Return (x, y) of the center of cell containing provided text 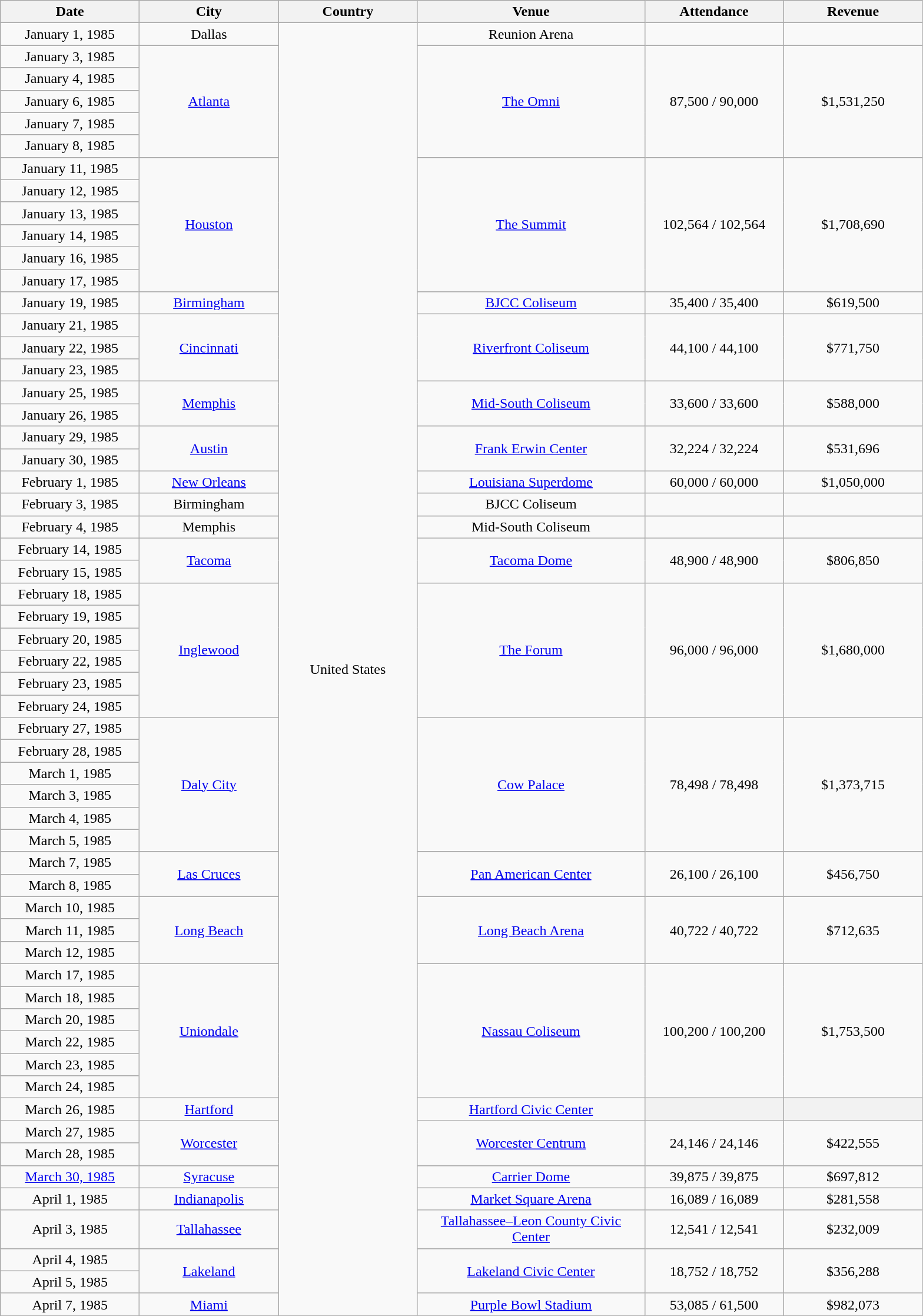
April 5, 1985 (70, 1282)
Pan American Center (531, 874)
$232,009 (853, 1229)
Date (70, 12)
March 7, 1985 (70, 863)
18,752 / 18,752 (714, 1271)
March 23, 1985 (70, 1065)
$982,073 (853, 1304)
March 24, 1985 (70, 1087)
April 4, 1985 (70, 1259)
March 26, 1985 (70, 1109)
102,564 / 102,564 (714, 224)
Syracuse (209, 1177)
32,224 / 32,224 (714, 448)
March 30, 1985 (70, 1177)
44,100 / 44,100 (714, 348)
Indianapolis (209, 1199)
Hartford (209, 1109)
$281,558 (853, 1199)
The Summit (531, 224)
January 12, 1985 (70, 191)
February 23, 1985 (70, 684)
January 13, 1985 (70, 213)
Tacoma (209, 560)
Louisiana Superdome (531, 482)
New Orleans (209, 482)
Cow Palace (531, 785)
February 1, 1985 (70, 482)
February 24, 1985 (70, 706)
February 20, 1985 (70, 639)
Lakeland (209, 1271)
Tallahassee (209, 1229)
78,498 / 78,498 (714, 785)
February 4, 1985 (70, 527)
April 7, 1985 (70, 1304)
The Omni (531, 101)
February 3, 1985 (70, 504)
March 10, 1985 (70, 908)
53,085 / 61,500 (714, 1304)
Inglewood (209, 650)
60,000 / 60,000 (714, 482)
Daly City (209, 785)
March 3, 1985 (70, 796)
Tallahassee–Leon County Civic Center (531, 1229)
12,541 / 12,541 (714, 1229)
January 26, 1985 (70, 415)
Frank Erwin Center (531, 448)
Hartford Civic Center (531, 1109)
Lakeland Civic Center (531, 1271)
March 11, 1985 (70, 930)
$771,750 (853, 348)
January 11, 1985 (70, 168)
Reunion Arena (531, 34)
Long Beach Arena (531, 930)
January 19, 1985 (70, 303)
January 23, 1985 (70, 370)
$1,708,690 (853, 224)
January 6, 1985 (70, 101)
40,722 / 40,722 (714, 930)
January 21, 1985 (70, 325)
33,600 / 33,600 (714, 404)
March 27, 1985 (70, 1132)
Country (348, 12)
$356,288 (853, 1271)
87,500 / 90,000 (714, 101)
Dallas (209, 34)
Nassau Coliseum (531, 1031)
100,200 / 100,200 (714, 1031)
Market Square Arena (531, 1199)
Carrier Dome (531, 1177)
March 28, 1985 (70, 1154)
February 19, 1985 (70, 616)
January 17, 1985 (70, 281)
April 1, 1985 (70, 1199)
16,089 / 16,089 (714, 1199)
Venue (531, 12)
Purple Bowl Stadium (531, 1304)
$1,373,715 (853, 785)
$619,500 (853, 303)
January 29, 1985 (70, 437)
26,100 / 26,100 (714, 874)
Tacoma Dome (531, 560)
March 1, 1985 (70, 773)
48,900 / 48,900 (714, 560)
January 14, 1985 (70, 235)
February 22, 1985 (70, 662)
January 7, 1985 (70, 124)
Miami (209, 1304)
$1,050,000 (853, 482)
March 4, 1985 (70, 818)
March 5, 1985 (70, 840)
$422,555 (853, 1143)
February 15, 1985 (70, 571)
March 18, 1985 (70, 998)
Houston (209, 224)
Worcester (209, 1143)
39,875 / 39,875 (714, 1177)
January 30, 1985 (70, 460)
Long Beach (209, 930)
Attendance (714, 12)
March 8, 1985 (70, 885)
Revenue (853, 12)
March 20, 1985 (70, 1020)
January 1, 1985 (70, 34)
February 14, 1985 (70, 549)
January 8, 1985 (70, 146)
March 12, 1985 (70, 952)
24,146 / 24,146 (714, 1143)
March 17, 1985 (70, 975)
$1,753,500 (853, 1031)
35,400 / 35,400 (714, 303)
January 3, 1985 (70, 57)
January 22, 1985 (70, 348)
$588,000 (853, 404)
Las Cruces (209, 874)
Uniondale (209, 1031)
$712,635 (853, 930)
$1,680,000 (853, 650)
Worcester Centrum (531, 1143)
The Forum (531, 650)
City (209, 12)
$697,812 (853, 1177)
February 28, 1985 (70, 751)
April 3, 1985 (70, 1229)
United States (348, 670)
February 18, 1985 (70, 594)
$456,750 (853, 874)
$1,531,250 (853, 101)
January 25, 1985 (70, 393)
Austin (209, 448)
Atlanta (209, 101)
Cincinnati (209, 348)
January 4, 1985 (70, 79)
$531,696 (853, 448)
January 16, 1985 (70, 258)
March 22, 1985 (70, 1042)
96,000 / 96,000 (714, 650)
$806,850 (853, 560)
Riverfront Coliseum (531, 348)
February 27, 1985 (70, 729)
